Provide the (X, Y) coordinate of the cell's center where the given text is located.  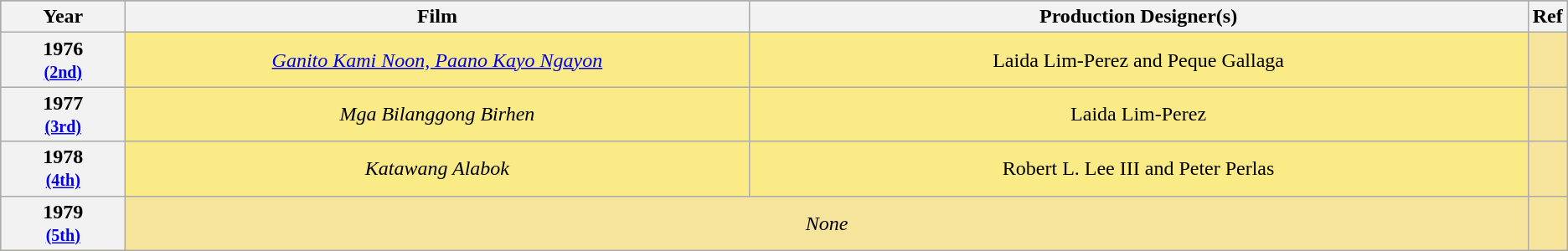
Ref (1548, 17)
Mga Bilanggong Birhen (437, 114)
Robert L. Lee III and Peter Perlas (1138, 169)
Laida Lim-Perez (1138, 114)
Year (64, 17)
Laida Lim-Perez and Peque Gallaga (1138, 60)
Ganito Kami Noon, Paano Kayo Ngayon (437, 60)
1978 (4th) (64, 169)
None (827, 223)
Production Designer(s) (1138, 17)
1977 (3rd) (64, 114)
1979 (5th) (64, 223)
Film (437, 17)
Katawang Alabok (437, 169)
1976 (2nd) (64, 60)
